Capture the cell that displays the provided text and extract its (X, Y) central coordinate. 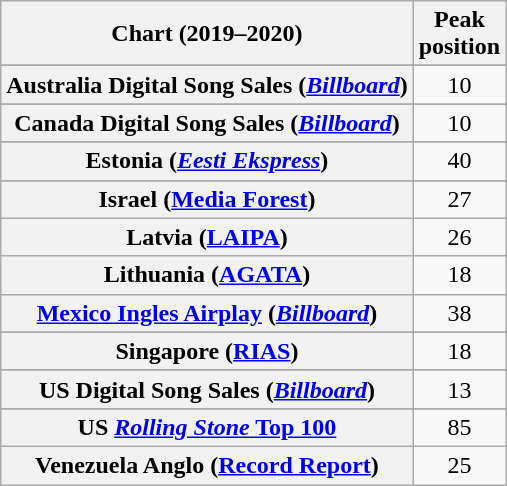
Venezuela Anglo (Record Report) (207, 465)
Israel (Media Forest) (207, 199)
Chart (2019–2020) (207, 34)
13 (459, 389)
US Rolling Stone Top 100 (207, 427)
25 (459, 465)
Estonia (Eesti Ekspress) (207, 161)
38 (459, 313)
40 (459, 161)
Mexico Ingles Airplay (Billboard) (207, 313)
Peakposition (459, 34)
27 (459, 199)
85 (459, 427)
26 (459, 237)
Latvia (LAIPA) (207, 237)
Canada Digital Song Sales (Billboard) (207, 123)
Lithuania (AGATA) (207, 275)
Australia Digital Song Sales (Billboard) (207, 85)
Singapore (RIAS) (207, 351)
US Digital Song Sales (Billboard) (207, 389)
